Find where the given text appears and provide that cell's center as [x, y] coordinate. 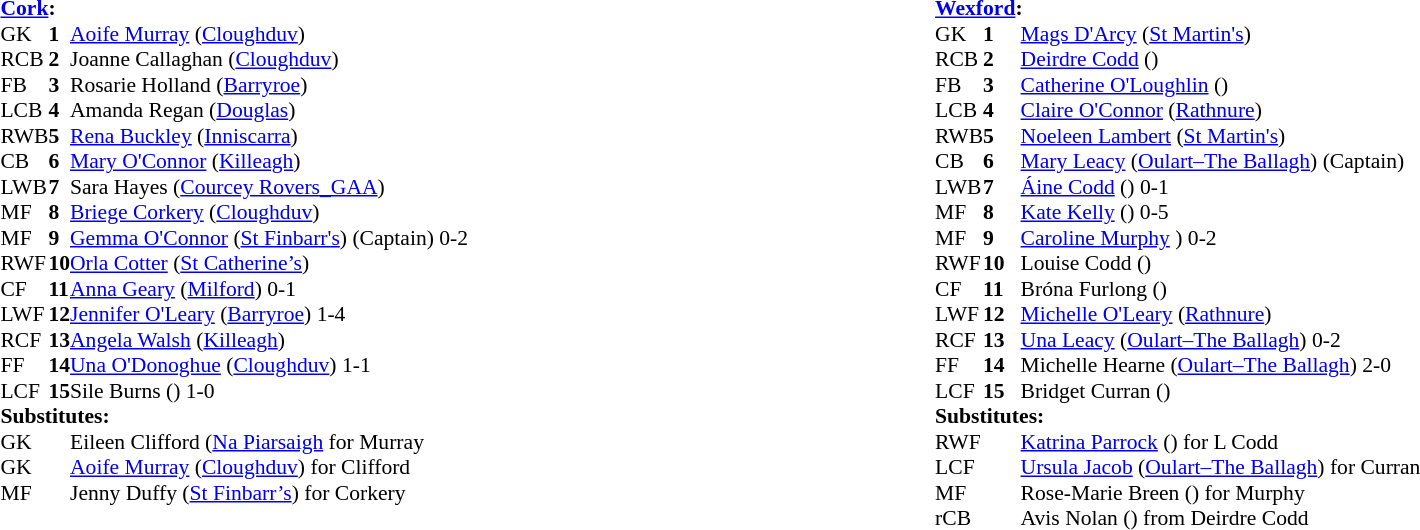
Amanda Regan (Douglas) [269, 111]
Anna Geary (Milford) 0-1 [269, 289]
Mary O'Connor (Killeagh) [269, 161]
Rena Buckley (Inniscarra) [269, 136]
Briege Corkery (Cloughduv) [269, 213]
Jenny Duffy (St Finbarr’s) for Corkery [269, 493]
Angela Walsh (Killeagh) [269, 340]
Una O'Donoghue (Cloughduv) 1-1 [269, 365]
Sile Burns () 1-0 [269, 391]
Sara Hayes (Courcey Rovers_GAA) [269, 187]
Rosarie Holland (Barryroe) [269, 85]
Jennifer O'Leary (Barryroe) 1-4 [269, 315]
Orla Cotter (St Catherine’s) [269, 263]
Eileen Clifford (Na Piarsaigh for Murray [269, 442]
Gemma O'Connor (St Finbarr's) (Captain) 0-2 [269, 238]
Joanne Callaghan (Cloughduv) [269, 59]
Aoife Murray (Cloughduv) for Clifford [269, 467]
Aoife Murray (Cloughduv) [269, 34]
